Return (x, y) of the center of cell containing provided text 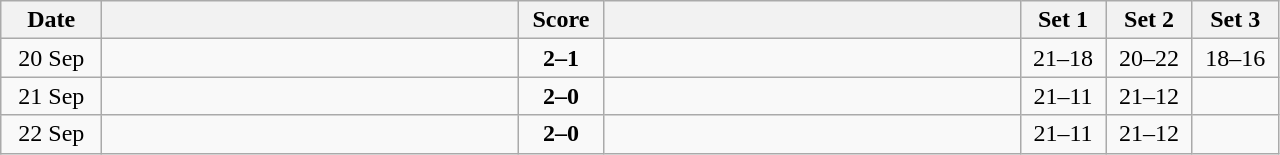
Set 2 (1149, 20)
Score (561, 20)
20 Sep (52, 58)
2–1 (561, 58)
Set 3 (1235, 20)
20–22 (1149, 58)
21–18 (1063, 58)
22 Sep (52, 134)
21 Sep (52, 96)
18–16 (1235, 58)
Date (52, 20)
Set 1 (1063, 20)
